Identify which cell holds the provided text, then report its (x, y) central coordinate. 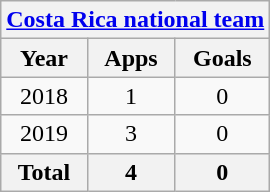
Costa Rica national team (136, 20)
Apps (131, 58)
1 (131, 96)
2018 (44, 96)
4 (131, 172)
Total (44, 172)
3 (131, 134)
2019 (44, 134)
Year (44, 58)
Goals (222, 58)
